For the text-containing cell, return its midpoint in (x, y) coordinate format. 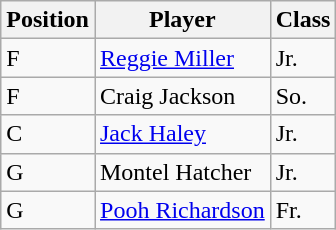
Player (182, 20)
Montel Hatcher (182, 172)
So. (303, 96)
Reggie Miller (182, 58)
Craig Jackson (182, 96)
Class (303, 20)
Position (48, 20)
Pooh Richardson (182, 210)
C (48, 134)
Fr. (303, 210)
Jack Haley (182, 134)
